From the cell containing the given text, extract its center point as [X, Y] coordinate. 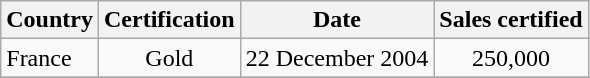
Certification [169, 20]
22 December 2004 [337, 58]
Country [50, 20]
Sales certified [511, 20]
250,000 [511, 58]
France [50, 58]
Gold [169, 58]
Date [337, 20]
